Output the (X, Y) coordinate of the center of the cell containing the given text.  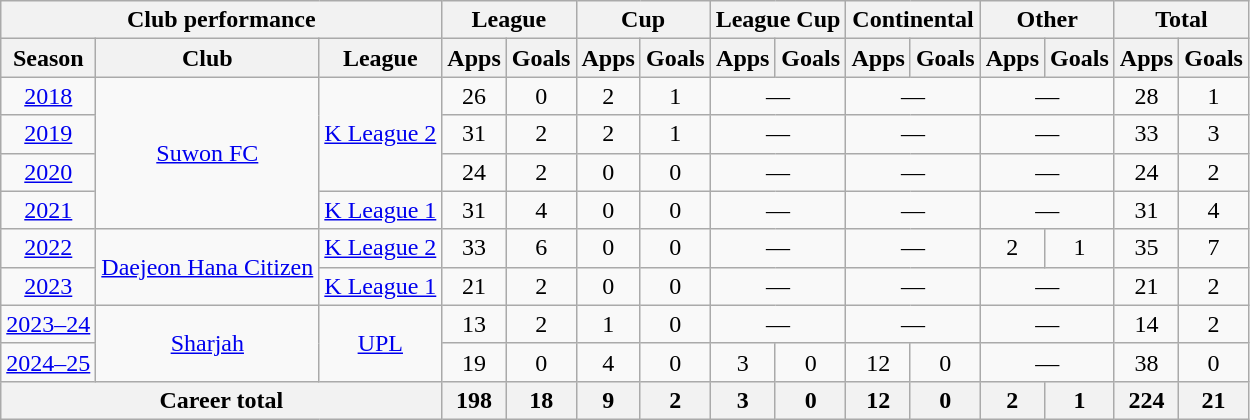
35 (1146, 248)
2023–24 (48, 324)
2023 (48, 286)
198 (474, 400)
2019 (48, 134)
19 (474, 362)
38 (1146, 362)
2022 (48, 248)
Season (48, 58)
Daejeon Hana Citizen (208, 267)
2021 (48, 210)
28 (1146, 96)
UPL (380, 343)
2020 (48, 172)
224 (1146, 400)
Continental (913, 20)
2024–25 (48, 362)
Sharjah (208, 343)
6 (541, 248)
9 (608, 400)
Club (208, 58)
18 (541, 400)
Career total (222, 400)
Cup (643, 20)
2018 (48, 96)
Total (1181, 20)
Suwon FC (208, 153)
14 (1146, 324)
13 (474, 324)
League Cup (778, 20)
Club performance (222, 20)
26 (474, 96)
7 (1214, 248)
Other (1047, 20)
